Provide the [x, y] coordinate of the cell's center where the given text is located.  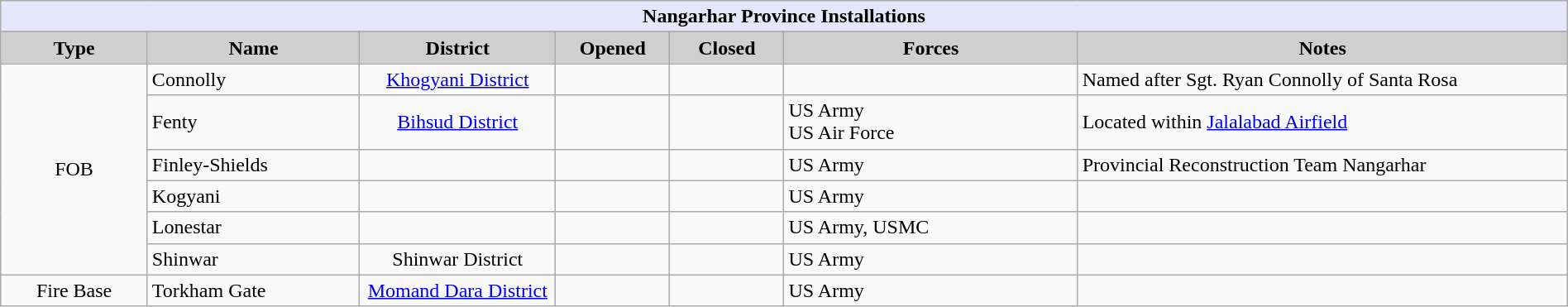
Shinwar [253, 259]
Notes [1322, 48]
Finley-Shields [253, 165]
Fire Base [74, 290]
FOB [74, 169]
Torkham Gate [253, 290]
Khogyani District [458, 79]
Opened [613, 48]
Bihsud District [458, 122]
Shinwar District [458, 259]
Lonestar [253, 228]
Fenty [253, 122]
US Army US Air Force [931, 122]
Nangarhar Province Installations [784, 17]
Provincial Reconstruction Team Nangarhar [1322, 165]
Momand Dara District [458, 290]
US Army, USMC [931, 228]
Kogyani [253, 196]
Forces [931, 48]
Located within Jalalabad Airfield [1322, 122]
District [458, 48]
Named after Sgt. Ryan Connolly of Santa Rosa [1322, 79]
Name [253, 48]
Type [74, 48]
Closed [727, 48]
Connolly [253, 79]
